Output the [X, Y] coordinate of the center of the cell containing the given text.  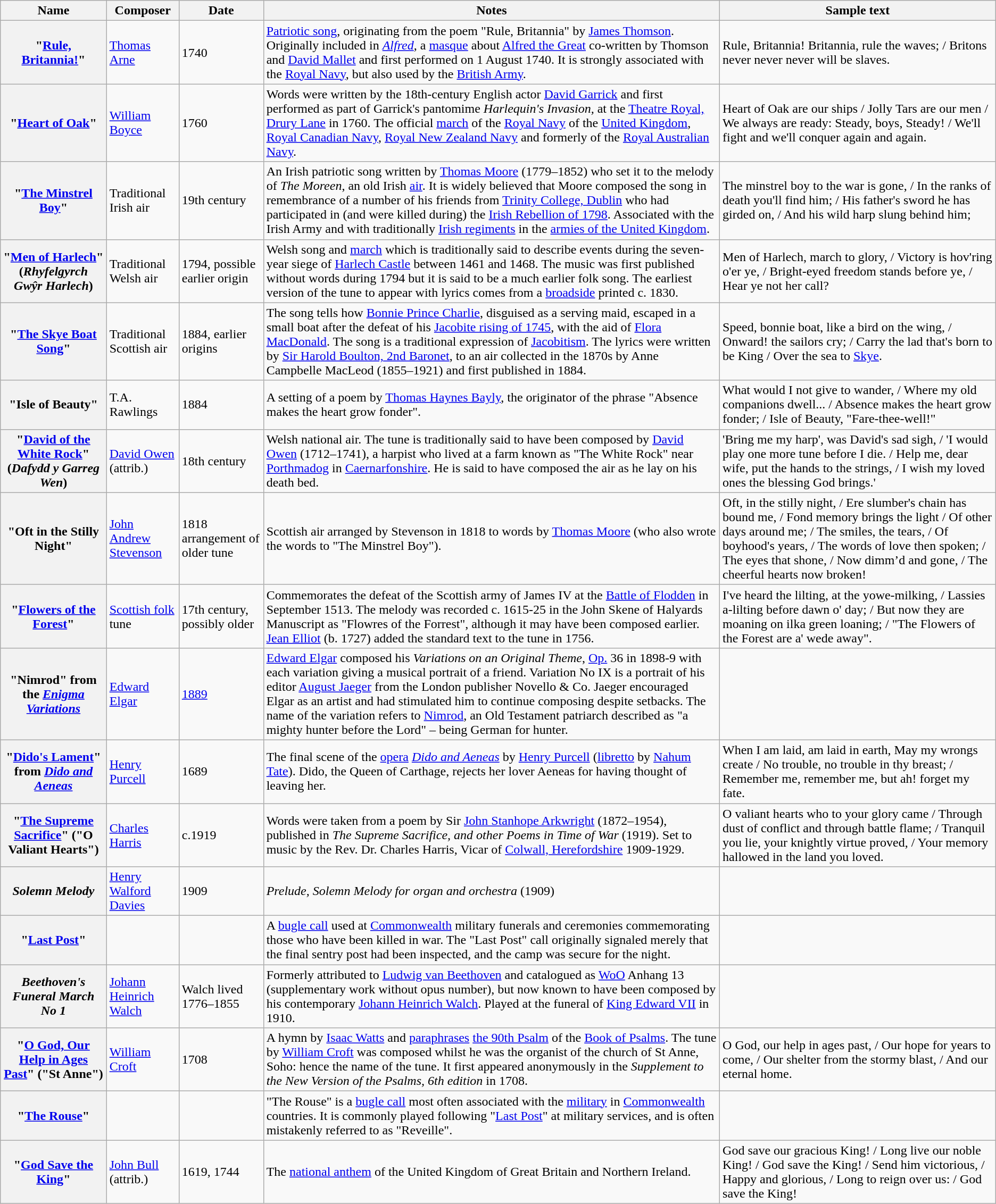
A setting of a poem by Thomas Haynes Bayly, the originator of the phrase "Absence makes the heart grow fonder". [492, 405]
O God, our help in ages past, / Our hope for years to come, / Our shelter from the stormy blast, / And our eternal home. [858, 1059]
1884, earlier origins [221, 341]
Henry Purcell [143, 771]
Henry Walford Davies [143, 891]
1740 [221, 52]
c.1919 [221, 835]
Rule, Britannia! Britannia, rule the waves; / Britons never never never will be slaves. [858, 52]
"David of the White Rock" (Dafydd y Garreg Wen) [53, 461]
John Andrew Stevenson [143, 538]
William Croft [143, 1059]
1889 [221, 693]
"The Minstrel Boy" [53, 200]
John Bull (attrib.) [143, 1172]
Composer [143, 11]
What would I not give to wander, / Where my old companions dwell... / Absence makes the heart grow fonder; / Isle of Beauty, "Fare-thee-well!" [858, 405]
"The Supreme Sacrifice" ("O Valiant Hearts") [53, 835]
David Owen (attrib.) [143, 461]
Walch lived 1776–1855 [221, 997]
Traditional Welsh air [143, 271]
Scottish air arranged by Stevenson in 1818 to words by Thomas Moore (who also wrote the words to "The Minstrel Boy"). [492, 538]
Beethoven's Funeral March No 1 [53, 997]
"Nimrod" from the Enigma Variations [53, 693]
Speed, bonnie boat, like a bird on the wing, / Onward! the sailors cry; / Carry the lad that's born to be King / Over the sea to Skye. [858, 341]
1689 [221, 771]
"The Rouse" [53, 1116]
Edward Elgar [143, 693]
Thomas Arne [143, 52]
T.A. Rawlings [143, 405]
Traditional Scottish air [143, 341]
1818 arrangement of older tune [221, 538]
Sample text [858, 11]
1760 [221, 123]
"The Skye Boat Song" [53, 341]
1708 [221, 1059]
William Boyce [143, 123]
"Flowers of the Forest" [53, 616]
Johann Heinrich Walch [143, 997]
Traditional Irish air [143, 200]
Charles Harris [143, 835]
"Dido's Lament" from Dido and Aeneas [53, 771]
"Isle of Beauty" [53, 405]
Prelude, Solemn Melody for organ and orchestra (1909) [492, 891]
"Rule, Britannia!" [53, 52]
1909 [221, 891]
"Oft in the Stilly Night" [53, 538]
"God Save the King" [53, 1172]
Men of Harlech, march to glory, / Victory is hov'ring o'er ye, / Bright-eyed freedom stands before ye, / Hear ye not her call? [858, 271]
"Heart of Oak" [53, 123]
"O God, Our Help in Ages Past" ("St Anne") [53, 1059]
1794, possible earlier origin [221, 271]
Heart of Oak are our ships / Jolly Tars are our men / We always are ready: Steady, boys, Steady! / We'll fight and we'll conquer again and again. [858, 123]
17th century, possibly older [221, 616]
Notes [492, 11]
The national anthem of the United Kingdom of Great Britain and Northern Ireland. [492, 1172]
When I am laid, am laid in earth, May my wrongs create / No trouble, no trouble in thy breast; / Remember me, remember me, but ah! forget my fate. [858, 771]
1884 [221, 405]
19th century [221, 200]
"Last Post" [53, 940]
1619, 1744 [221, 1172]
Name [53, 11]
Solemn Melody [53, 891]
"Men of Harlech" (Rhyfelgyrch Gwŷr Harlech) [53, 271]
Scottish folk tune [143, 616]
Date [221, 11]
18th century [221, 461]
